Output the [X, Y] coordinate of the center of the cell containing the given text.  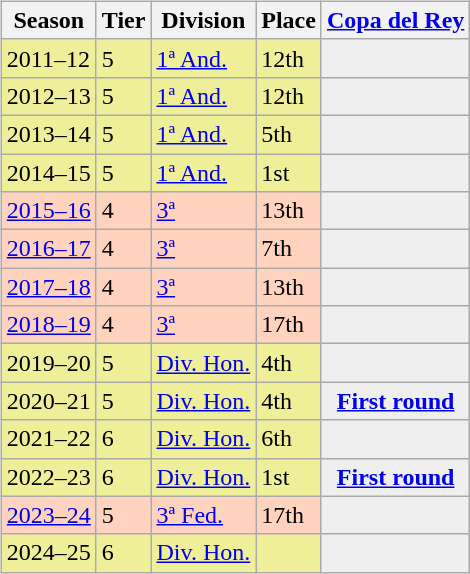
Tier [124, 20]
2016–17 [48, 249]
2023–24 [48, 515]
2017–18 [48, 287]
2024–25 [48, 553]
2014–15 [48, 173]
Place [289, 20]
Season [48, 20]
2013–14 [48, 134]
3ª Fed. [204, 515]
2015–16 [48, 211]
2022–23 [48, 477]
6th [289, 439]
2018–19 [48, 325]
Copa del Rey [395, 20]
2020–21 [48, 401]
2019–20 [48, 363]
Division [204, 20]
5th [289, 134]
2021–22 [48, 439]
7th [289, 249]
2012–13 [48, 96]
2011–12 [48, 58]
